From the cell containing the given text, extract its center point as (x, y) coordinate. 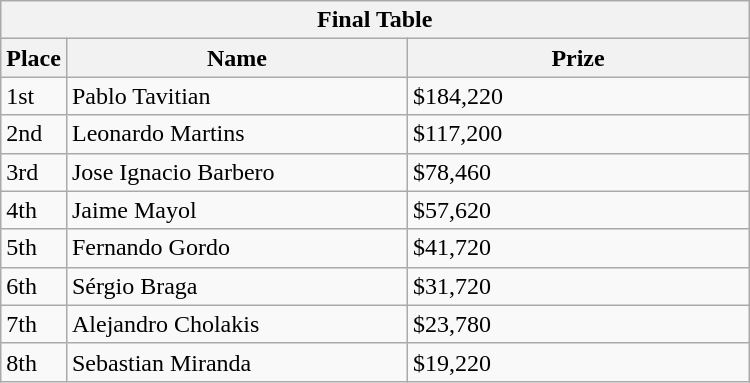
Jaime Mayol (236, 210)
$31,720 (578, 286)
$78,460 (578, 172)
$19,220 (578, 362)
$41,720 (578, 248)
4th (34, 210)
Jose Ignacio Barbero (236, 172)
1st (34, 96)
Pablo Tavitian (236, 96)
Sérgio Braga (236, 286)
Leonardo Martins (236, 134)
$184,220 (578, 96)
Sebastian Miranda (236, 362)
$117,200 (578, 134)
$57,620 (578, 210)
7th (34, 324)
Fernando Gordo (236, 248)
Prize (578, 58)
Final Table (375, 20)
5th (34, 248)
6th (34, 286)
8th (34, 362)
$23,780 (578, 324)
Name (236, 58)
Alejandro Cholakis (236, 324)
3rd (34, 172)
Place (34, 58)
2nd (34, 134)
